Scan for the cell matching the given text and deliver its [X, Y] coordinate at center. 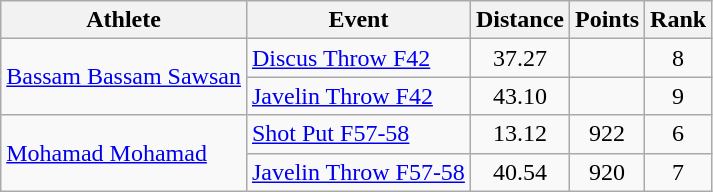
Points [606, 20]
37.27 [520, 58]
Athlete [124, 20]
Event [358, 20]
Javelin Throw F42 [358, 96]
43.10 [520, 96]
13.12 [520, 134]
Rank [678, 20]
9 [678, 96]
7 [678, 172]
Shot Put F57-58 [358, 134]
920 [606, 172]
Distance [520, 20]
Bassam Bassam Sawsan [124, 77]
Javelin Throw F57-58 [358, 172]
Mohamad Mohamad [124, 153]
40.54 [520, 172]
6 [678, 134]
Discus Throw F42 [358, 58]
922 [606, 134]
8 [678, 58]
